From the cell containing the given text, extract its center point as [x, y] coordinate. 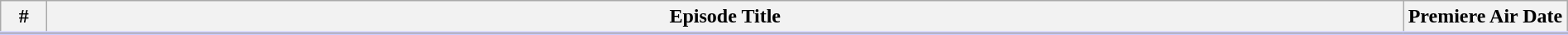
Episode Title [725, 17]
Premiere Air Date [1485, 17]
# [24, 17]
